Return the (x, y) coordinate for the center point of the cell that contains the specified text.  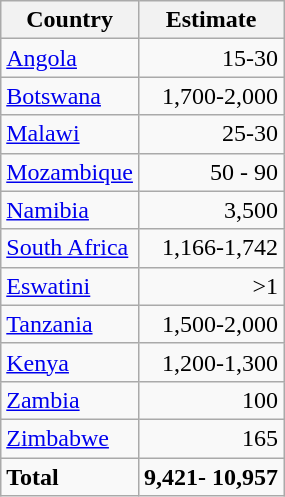
50 - 90 (210, 172)
100 (210, 400)
1,700-2,000 (210, 96)
Botswana (70, 96)
15-30 (210, 58)
Kenya (70, 362)
Eswatini (70, 286)
3,500 (210, 210)
9,421- 10,957 (210, 477)
25-30 (210, 134)
Total (70, 477)
>1 (210, 286)
Mozambique (70, 172)
1,200-1,300 (210, 362)
Estimate (210, 20)
Zimbabwe (70, 438)
165 (210, 438)
South Africa (70, 248)
Zambia (70, 400)
Country (70, 20)
1,500-2,000 (210, 324)
Angola (70, 58)
Tanzania (70, 324)
Malawi (70, 134)
1,166-1,742 (210, 248)
Namibia (70, 210)
